Extract the (x, y) coordinate from the center of the cell holding the provided text.  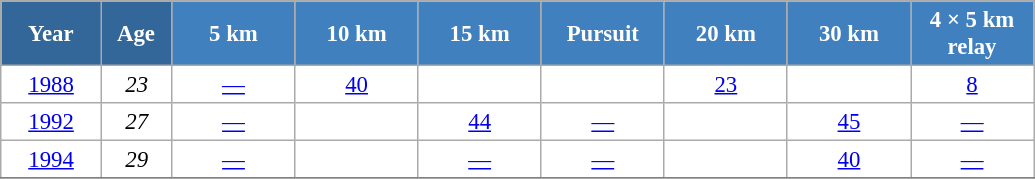
45 (848, 122)
20 km (726, 34)
Pursuit (602, 34)
Age (136, 34)
5 km (234, 34)
Year (52, 34)
44 (480, 122)
30 km (848, 34)
29 (136, 160)
8 (972, 85)
4 × 5 km relay (972, 34)
10 km (356, 34)
15 km (480, 34)
27 (136, 122)
1994 (52, 160)
1988 (52, 85)
1992 (52, 122)
